For the text-containing cell, return its midpoint in (x, y) coordinate format. 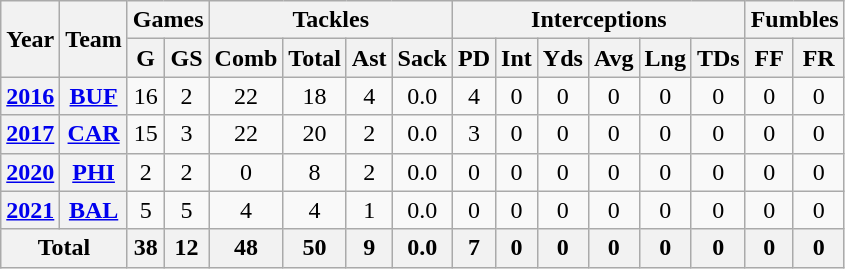
48 (246, 248)
9 (369, 248)
Int (517, 58)
PD (474, 58)
Games (168, 20)
Tackles (330, 20)
TDs (718, 58)
38 (146, 248)
FR (818, 58)
1 (369, 210)
GS (186, 58)
Yds (562, 58)
18 (315, 96)
CAR (94, 134)
Lng (665, 58)
20 (315, 134)
Ast (369, 58)
7 (474, 248)
2016 (30, 96)
Team (94, 39)
G (146, 58)
2021 (30, 210)
Year (30, 39)
BAL (94, 210)
15 (146, 134)
2017 (30, 134)
Avg (614, 58)
FF (769, 58)
Fumbles (794, 20)
12 (186, 248)
BUF (94, 96)
50 (315, 248)
2020 (30, 172)
PHI (94, 172)
Sack (422, 58)
Interceptions (598, 20)
Comb (246, 58)
16 (146, 96)
8 (315, 172)
